Pinpoint the cell where the given text exists, returning its [X, Y] midpoint coordinate. 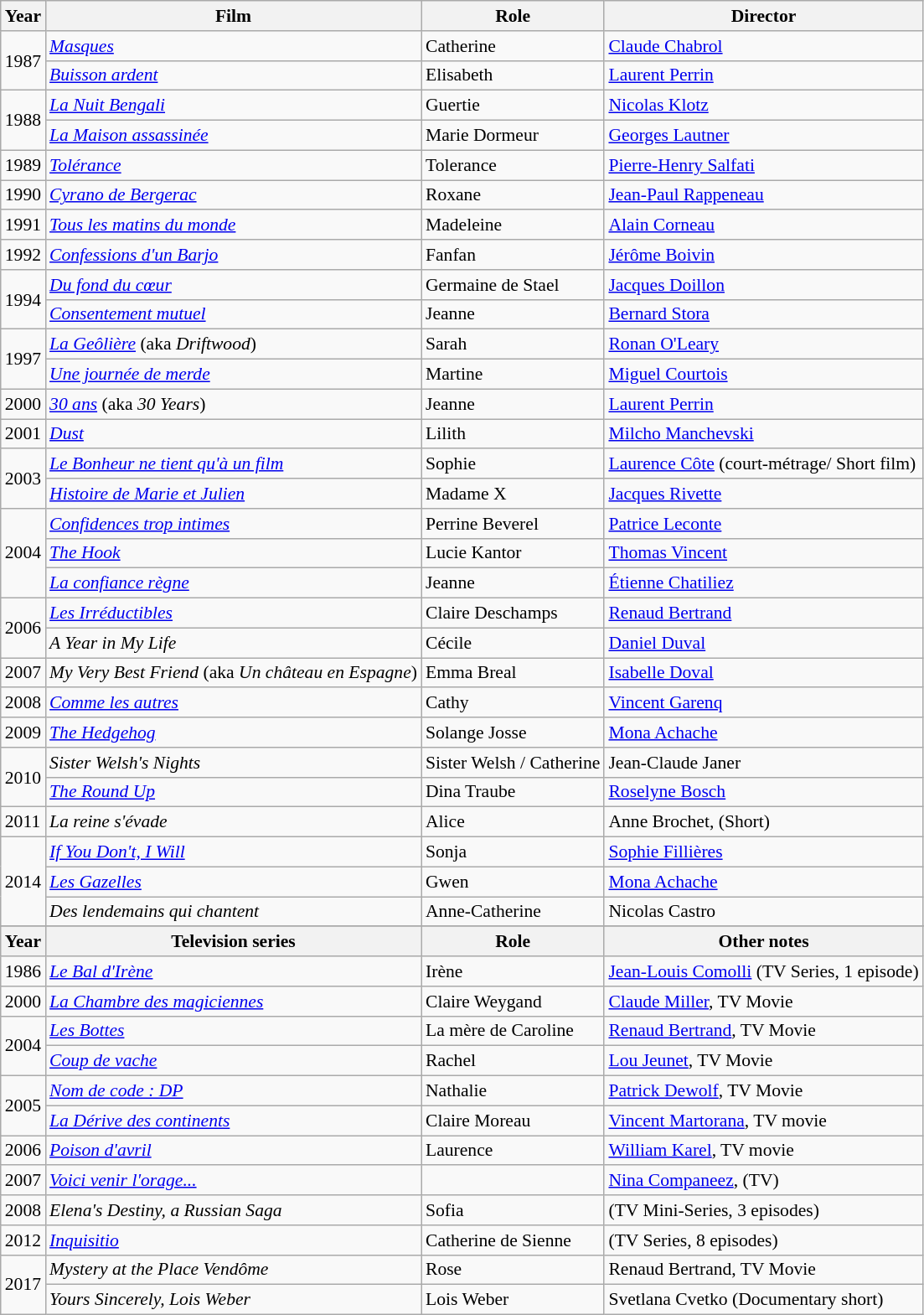
2005 [23, 1106]
Isabelle Doval [763, 673]
Marie Dormeur [513, 136]
Emma Breal [513, 673]
Nicolas Klotz [763, 106]
Lois Weber [513, 1300]
Inquisitio [233, 1240]
Sofia [513, 1210]
La Geôlière (aka Driftwood) [233, 344]
My Very Best Friend (aka Un château en Espagne) [233, 673]
The Hook [233, 553]
Thomas Vincent [763, 553]
Milcho Manchevski [763, 434]
Miguel Courtois [763, 375]
2009 [23, 733]
Madeleine [513, 225]
Daniel Duval [763, 643]
1988 [23, 121]
Patrice Leconte [763, 524]
Catherine [513, 46]
Anne-Catherine [513, 912]
Histoire de Marie et Julien [233, 494]
La mère de Caroline [513, 1031]
Du fond du cœur [233, 285]
Roxane [513, 195]
Dina Traube [513, 792]
Bernard Stora [763, 314]
Pierre-Henry Salfati [763, 165]
Fanfan [513, 255]
Ronan O'Leary [763, 344]
Georges Lautner [763, 136]
Tous les matins du monde [233, 225]
Gwen [513, 882]
2017 [23, 1284]
2003 [23, 479]
Consentement mutuel [233, 314]
1986 [23, 971]
Rachel [513, 1061]
2001 [23, 434]
Claire Moreau [513, 1121]
1990 [23, 195]
Le Bal d'Irène [233, 971]
(TV Series, 8 episodes) [763, 1240]
Des lendemains qui chantent [233, 912]
(TV Mini-Series, 3 episodes) [763, 1210]
Laurence [513, 1151]
Jean-Paul Rappeneau [763, 195]
Nicolas Castro [763, 912]
Martine [513, 375]
Poison d'avril [233, 1151]
Elena's Destiny, a Russian Saga [233, 1210]
Film [233, 16]
The Round Up [233, 792]
Claire Deschamps [513, 613]
Renaud Bertrand [763, 613]
La confiance règne [233, 583]
Claude Chabrol [763, 46]
Les Gazelles [233, 882]
Madame X [513, 494]
Guertie [513, 106]
30 ans (aka 30 Years) [233, 404]
Sophie [513, 464]
1994 [23, 300]
Patrick Dewolf, TV Movie [763, 1091]
Lou Jeunet, TV Movie [763, 1061]
Étienne Chatiliez [763, 583]
1989 [23, 165]
Claude Miller, TV Movie [763, 1002]
Nathalie [513, 1091]
Television series [233, 942]
Sister Welsh / Catherine [513, 763]
Jérôme Boivin [763, 255]
Mystery at the Place Vendôme [233, 1270]
2011 [23, 822]
Jacques Doillon [763, 285]
Comme les autres [233, 703]
Laurence Côte (court-métrage/ Short film) [763, 464]
La Nuit Bengali [233, 106]
Vincent Garenq [763, 703]
2014 [23, 882]
1992 [23, 255]
Dust [233, 434]
Sonja [513, 852]
Solange Josse [513, 733]
Germaine de Stael [513, 285]
Vincent Martorana, TV movie [763, 1121]
Lilith [513, 434]
Alice [513, 822]
Cathy [513, 703]
La Dérive des continents [233, 1121]
Lucie Kantor [513, 553]
La reine s'évade [233, 822]
Director [763, 16]
Tolérance [233, 165]
Sarah [513, 344]
If You Don't, I Will [233, 852]
Perrine Beverel [513, 524]
Sophie Fillières [763, 852]
Claire Weygand [513, 1002]
Svetlana Cvetko (Documentary short) [763, 1300]
Jean-Claude Janer [763, 763]
1997 [23, 359]
Sister Welsh's Nights [233, 763]
2012 [23, 1240]
La Chambre des magiciennes [233, 1002]
Alain Corneau [763, 225]
Jacques Rivette [763, 494]
Catherine de Sienne [513, 1240]
Jean-Louis Comolli (TV Series, 1 episode) [763, 971]
Coup de vache [233, 1061]
Roselyne Bosch [763, 792]
Cécile [513, 643]
Les Irréductibles [233, 613]
Voici venir l'orage... [233, 1181]
Masques [233, 46]
Buisson ardent [233, 75]
Les Bottes [233, 1031]
Anne Brochet, (Short) [763, 822]
Le Bonheur ne tient qu'à un film [233, 464]
La Maison assassinée [233, 136]
Tolerance [513, 165]
Nom de code : DP [233, 1091]
A Year in My Life [233, 643]
Yours Sincerely, Lois Weber [233, 1300]
Elisabeth [513, 75]
1991 [23, 225]
Nina Companeez, (TV) [763, 1181]
William Karel, TV movie [763, 1151]
Cyrano de Bergerac [233, 195]
Rose [513, 1270]
Confessions d'un Barjo [233, 255]
1987 [23, 60]
Irène [513, 971]
Une journée de merde [233, 375]
Other notes [763, 942]
2010 [23, 778]
The Hedgehog [233, 733]
Confidences trop intimes [233, 524]
